Identify which cell holds the provided text, then report its (X, Y) central coordinate. 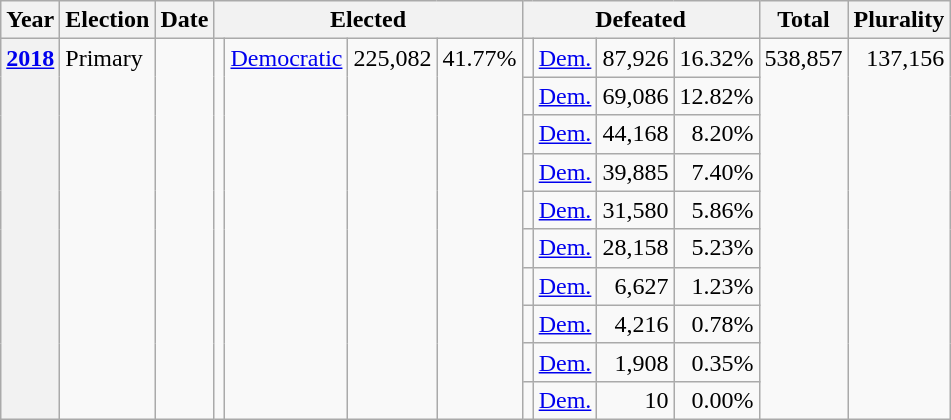
Year (30, 20)
Primary (108, 230)
5.86% (716, 210)
Plurality (899, 20)
6,627 (636, 286)
39,885 (636, 172)
1.23% (716, 286)
225,082 (392, 230)
0.78% (716, 324)
0.35% (716, 362)
8.20% (716, 134)
5.23% (716, 248)
87,926 (636, 58)
12.82% (716, 96)
137,156 (899, 230)
Date (184, 20)
2018 (30, 230)
16.32% (716, 58)
538,857 (804, 230)
1,908 (636, 362)
0.00% (716, 400)
41.77% (480, 230)
Total (804, 20)
28,158 (636, 248)
10 (636, 400)
31,580 (636, 210)
Democratic (286, 230)
4,216 (636, 324)
Elected (368, 20)
Defeated (640, 20)
7.40% (716, 172)
Election (108, 20)
44,168 (636, 134)
69,086 (636, 96)
